Pinpoint the cell where the given text exists, returning its (x, y) midpoint coordinate. 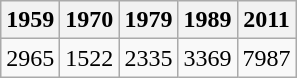
1979 (148, 20)
3369 (208, 58)
7987 (266, 58)
2011 (266, 20)
1959 (30, 20)
1522 (90, 58)
2965 (30, 58)
1970 (90, 20)
1989 (208, 20)
2335 (148, 58)
